Extract the (X, Y) coordinate from the center of the cell holding the provided text.  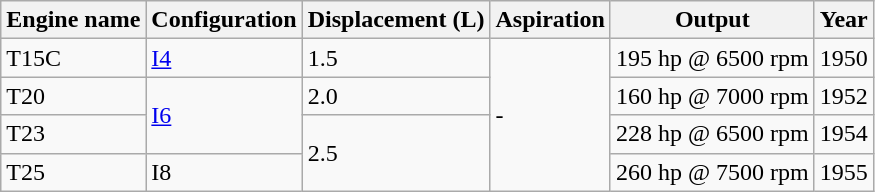
260 hp @ 7500 rpm (712, 172)
T20 (74, 96)
1954 (844, 134)
Aspiration (550, 20)
I8 (224, 172)
1950 (844, 58)
195 hp @ 6500 rpm (712, 58)
1955 (844, 172)
Year (844, 20)
- (550, 115)
Configuration (224, 20)
1.5 (396, 58)
2.0 (396, 96)
I4 (224, 58)
228 hp @ 6500 rpm (712, 134)
160 hp @ 7000 rpm (712, 96)
1952 (844, 96)
T23 (74, 134)
Engine name (74, 20)
T25 (74, 172)
2.5 (396, 153)
T15C (74, 58)
Displacement (L) (396, 20)
Output (712, 20)
I6 (224, 115)
